Capture the cell that displays the provided text and extract its (x, y) central coordinate. 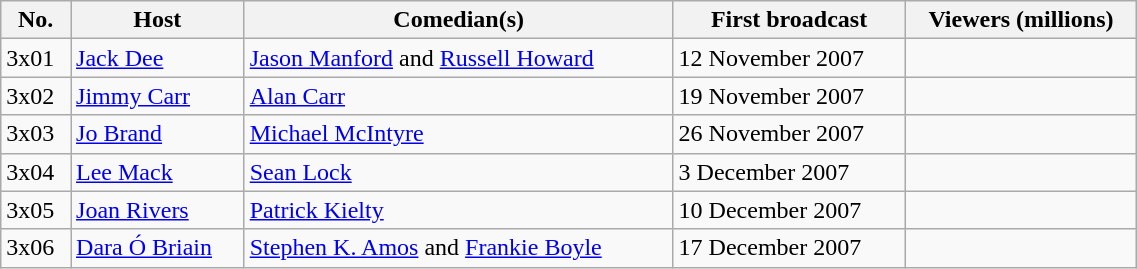
Viewers (millions) (1021, 20)
Lee Mack (158, 172)
3x04 (36, 172)
3x03 (36, 134)
Jason Manford and Russell Howard (458, 58)
17 December 2007 (789, 248)
Stephen K. Amos and Frankie Boyle (458, 248)
Alan Carr (458, 96)
3x02 (36, 96)
Sean Lock (458, 172)
Michael McIntyre (458, 134)
12 November 2007 (789, 58)
Dara Ó Briain (158, 248)
Comedian(s) (458, 20)
3x01 (36, 58)
Jo Brand (158, 134)
19 November 2007 (789, 96)
Joan Rivers (158, 210)
Host (158, 20)
Patrick Kielty (458, 210)
First broadcast (789, 20)
10 December 2007 (789, 210)
26 November 2007 (789, 134)
3 December 2007 (789, 172)
No. (36, 20)
3x06 (36, 248)
Jack Dee (158, 58)
Jimmy Carr (158, 96)
3x05 (36, 210)
